Detect which cell encompasses the target text, then output its [X, Y] center coordinate. 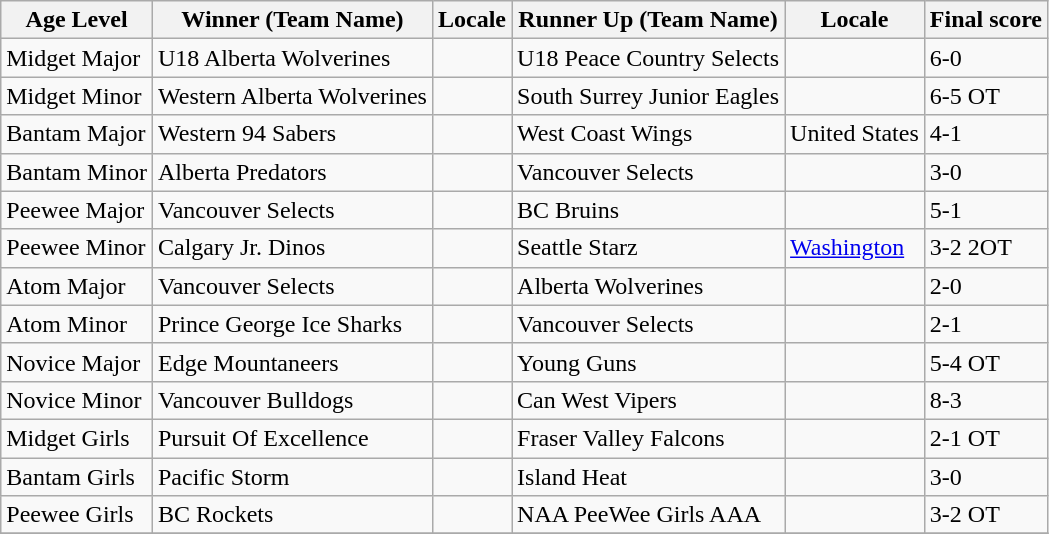
BC Bruins [648, 210]
Final score [986, 20]
Bantam Minor [77, 172]
Peewee Minor [77, 248]
3-2 OT [986, 515]
U18 Peace Country Selects [648, 58]
Pacific Storm [292, 477]
Atom Minor [77, 324]
Can West Vipers [648, 400]
Novice Minor [77, 400]
West Coast Wings [648, 134]
2-1 [986, 324]
Midget Girls [77, 438]
U18 Alberta Wolverines [292, 58]
Midget Major [77, 58]
Washington [855, 248]
United States [855, 134]
2-0 [986, 286]
6-0 [986, 58]
Calgary Jr. Dinos [292, 248]
8-3 [986, 400]
Novice Major [77, 362]
Runner Up (Team Name) [648, 20]
Fraser Valley Falcons [648, 438]
2-1 OT [986, 438]
Alberta Predators [292, 172]
Western Alberta Wolverines [292, 96]
Bantam Girls [77, 477]
Edge Mountaneers [292, 362]
Western 94 Sabers [292, 134]
Seattle Starz [648, 248]
Vancouver Bulldogs [292, 400]
Peewee Major [77, 210]
Pursuit Of Excellence [292, 438]
Young Guns [648, 362]
Midget Minor [77, 96]
6-5 OT [986, 96]
Peewee Girls [77, 515]
Alberta Wolverines [648, 286]
South Surrey Junior Eagles [648, 96]
Island Heat [648, 477]
Winner (Team Name) [292, 20]
4-1 [986, 134]
Atom Major [77, 286]
3-2 2OT [986, 248]
Prince George Ice Sharks [292, 324]
5-1 [986, 210]
Bantam Major [77, 134]
5-4 OT [986, 362]
Age Level [77, 20]
BC Rockets [292, 515]
NAA PeeWee Girls AAA [648, 515]
